Detect which cell encompasses the target text, then output its [x, y] center coordinate. 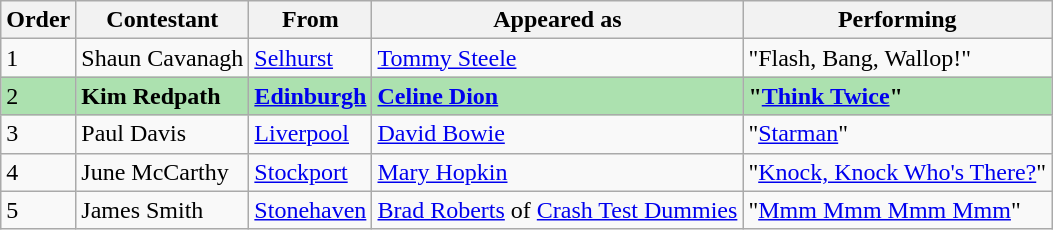
Performing [898, 20]
"Knock, Knock Who's There?" [898, 172]
Edinburgh [310, 96]
Mary Hopkin [558, 172]
Tommy Steele [558, 58]
From [310, 20]
Contestant [162, 20]
"Flash, Bang, Wallop!" [898, 58]
Stockport [310, 172]
Shaun Cavanagh [162, 58]
Celine Dion [558, 96]
Paul Davis [162, 134]
Appeared as [558, 20]
5 [38, 210]
3 [38, 134]
James Smith [162, 210]
Liverpool [310, 134]
1 [38, 58]
Stonehaven [310, 210]
4 [38, 172]
"Mmm Mmm Mmm Mmm" [898, 210]
"Starman" [898, 134]
June McCarthy [162, 172]
David Bowie [558, 134]
Order [38, 20]
"Think Twice" [898, 96]
Kim Redpath [162, 96]
Selhurst [310, 58]
2 [38, 96]
Brad Roberts of Crash Test Dummies [558, 210]
